For the text-containing cell, return its midpoint in [x, y] coordinate format. 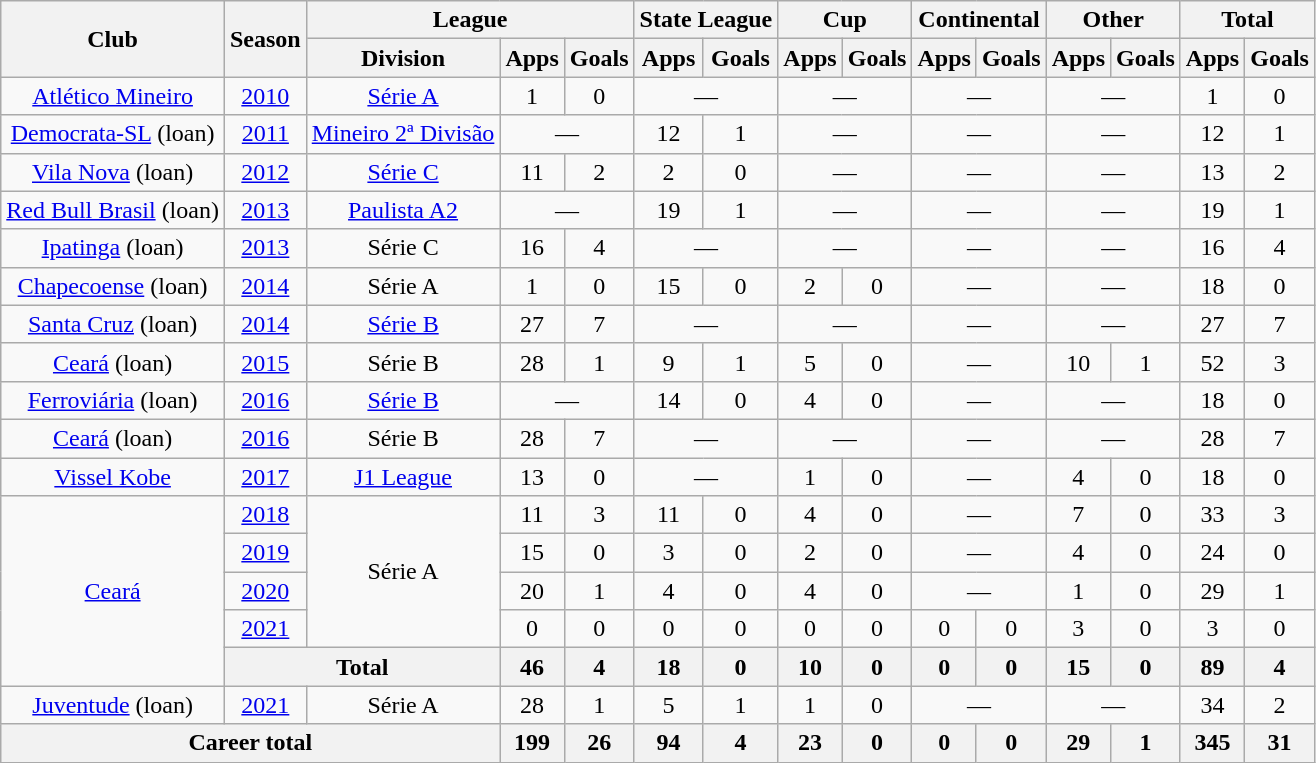
Democrata-SL (loan) [113, 134]
23 [810, 743]
9 [668, 362]
Career total [250, 743]
Ceará [113, 591]
Red Bull Brasil (loan) [113, 210]
Atlético Mineiro [113, 96]
Continental [979, 20]
2015 [265, 362]
Ferroviária (loan) [113, 400]
Mineiro 2ª Divisão [403, 134]
52 [1212, 362]
2019 [265, 553]
2020 [265, 591]
33 [1212, 515]
Cup [845, 20]
Juventude (loan) [113, 705]
Ipatinga (loan) [113, 248]
94 [668, 743]
89 [1212, 667]
Paulista A2 [403, 210]
2012 [265, 172]
Other [1113, 20]
Division [403, 58]
34 [1212, 705]
2018 [265, 515]
31 [1280, 743]
Vila Nova (loan) [113, 172]
2017 [265, 477]
State League [706, 20]
345 [1212, 743]
League [470, 20]
2011 [265, 134]
J1 League [403, 477]
199 [532, 743]
Vissel Kobe [113, 477]
14 [668, 400]
46 [532, 667]
Club [113, 39]
26 [599, 743]
20 [532, 591]
Season [265, 39]
24 [1212, 553]
Santa Cruz (loan) [113, 324]
2010 [265, 96]
Chapecoense (loan) [113, 286]
